Search for the cell housing the specified text and yield its (X, Y) center coordinate. 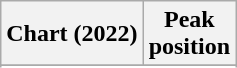
Chart (2022) (72, 34)
Peak position (189, 34)
